Search for the cell housing the specified text and yield its (x, y) center coordinate. 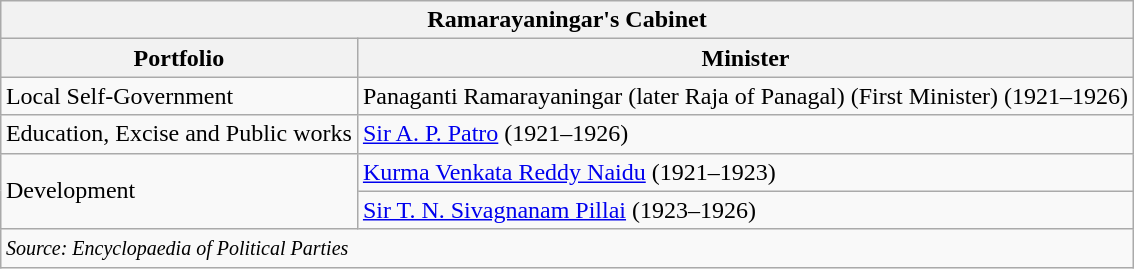
Sir A. P. Patro (1921–1926) (745, 134)
Ramarayaningar's Cabinet (566, 20)
Development (178, 191)
Education, Excise and Public works (178, 134)
Panaganti Ramarayaningar (later Raja of Panagal) (First Minister) (1921–1926) (745, 96)
Kurma Venkata Reddy Naidu (1921–1923) (745, 172)
Source: Encyclopaedia of Political Parties (566, 248)
Sir T. N. Sivagnanam Pillai (1923–1926) (745, 210)
Minister (745, 58)
Local Self-Government (178, 96)
Portfolio (178, 58)
